Provide the (X, Y) coordinate of the cell's center where the given text is located.  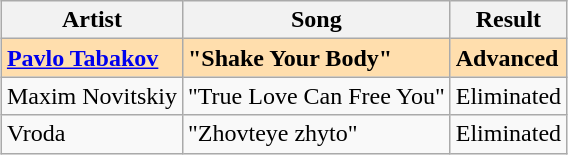
"True Love Can Free You" (316, 96)
Maxim Novitskiy (92, 96)
"Shake Your Body" (316, 58)
Result (508, 20)
Song (316, 20)
Pavlo Tabakov (92, 58)
"Zhovteye zhyto" (316, 134)
Artist (92, 20)
Advanced (508, 58)
Vroda (92, 134)
